Pinpoint the cell where the given text exists, returning its [x, y] midpoint coordinate. 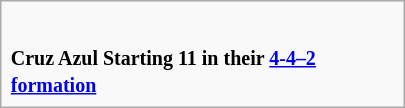
Cruz Azul Starting 11 in their 4-4–2 formation [202, 70]
